For the text-containing cell, return its midpoint in [X, Y] coordinate format. 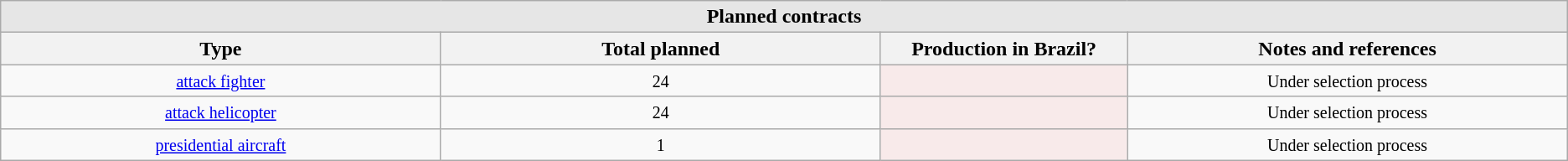
Production in Brazil? [1003, 49]
presidential aircraft [221, 144]
Type [221, 49]
Planned contracts [784, 17]
attack helicopter [221, 112]
1 [660, 144]
Total planned [660, 49]
Notes and references [1347, 49]
attack fighter [221, 80]
